Search for the cell housing the specified text and yield its [X, Y] center coordinate. 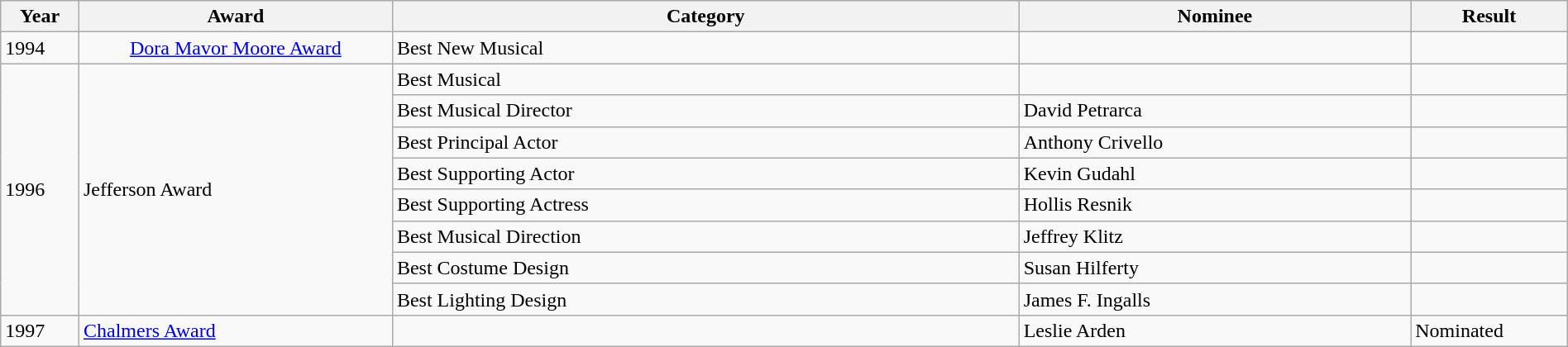
Hollis Resnik [1215, 205]
Leslie Arden [1215, 330]
Result [1489, 17]
Anthony Crivello [1215, 142]
Best Musical Director [705, 111]
Nominee [1215, 17]
Jeffrey Klitz [1215, 236]
Best Supporting Actress [705, 205]
Best Costume Design [705, 268]
Susan Hilferty [1215, 268]
Best Supporting Actor [705, 173]
Best Principal Actor [705, 142]
Award [235, 17]
1994 [40, 48]
Jefferson Award [235, 189]
1997 [40, 330]
Best Musical [705, 79]
Kevin Gudahl [1215, 173]
1996 [40, 189]
Dora Mavor Moore Award [235, 48]
Category [705, 17]
David Petrarca [1215, 111]
Chalmers Award [235, 330]
Best New Musical [705, 48]
Best Musical Direction [705, 236]
Nominated [1489, 330]
Best Lighting Design [705, 299]
Year [40, 17]
James F. Ingalls [1215, 299]
